Find where the given text appears and provide that cell's center as (X, Y) coordinate. 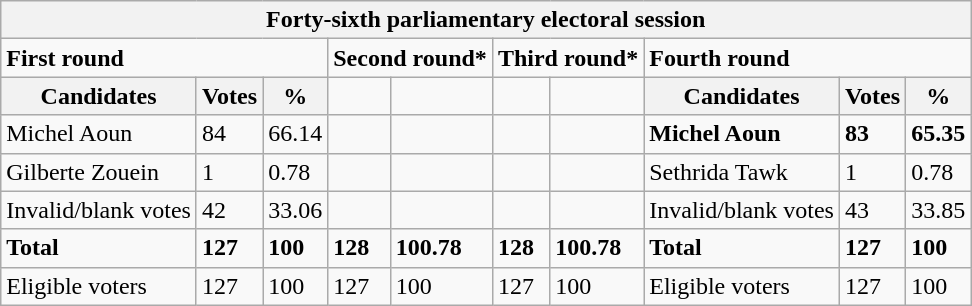
Fourth round (808, 58)
Forty-sixth parliamentary electoral session (486, 20)
Sethrida Tawk (742, 172)
83 (872, 134)
43 (872, 210)
66.14 (296, 134)
84 (229, 134)
42 (229, 210)
Third round* (568, 58)
33.06 (296, 210)
Second round* (410, 58)
First round (164, 58)
65.35 (938, 134)
Gilberte Zouein (99, 172)
33.85 (938, 210)
